Extract the (X, Y) coordinate from the center of the cell holding the provided text.  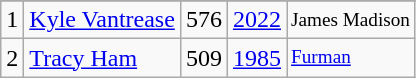
Kyle Vantrease (102, 20)
2 (12, 58)
2022 (256, 20)
1 (12, 20)
509 (204, 58)
1985 (256, 58)
576 (204, 20)
James Madison (350, 20)
Furman (350, 58)
Tracy Ham (102, 58)
